For the text-containing cell, return its midpoint in (X, Y) coordinate format. 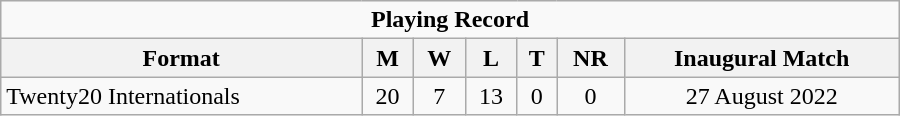
T (537, 58)
NR (590, 58)
Playing Record (450, 20)
27 August 2022 (762, 96)
L (491, 58)
20 (388, 96)
Inaugural Match (762, 58)
M (388, 58)
Format (182, 58)
13 (491, 96)
Twenty20 Internationals (182, 96)
7 (439, 96)
W (439, 58)
